Locate the cell with the specified text and output its [x, y] center coordinate. 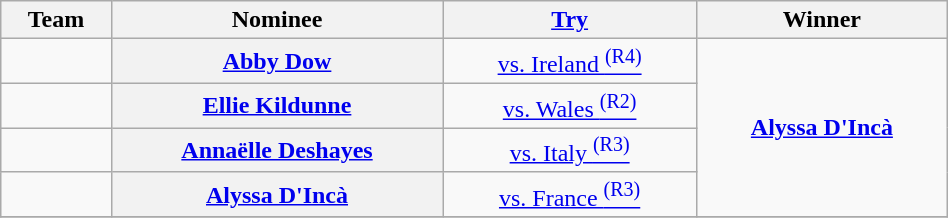
Annaëlle Deshayes [276, 150]
Ellie Kildunne [276, 106]
Try [570, 20]
vs. France (R3) [570, 194]
vs. Italy (R3) [570, 150]
vs. Wales (R2) [570, 106]
Team [56, 20]
Abby Dow [276, 62]
Nominee [276, 20]
vs. Ireland (R4) [570, 62]
Winner [822, 20]
